Find where the given text appears and provide that cell's center as (x, y) coordinate. 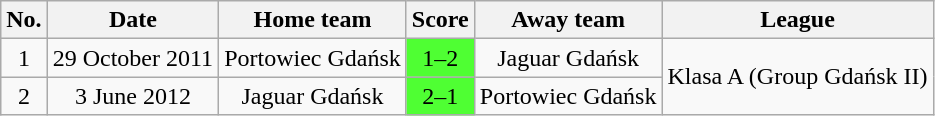
Date (132, 20)
Home team (313, 20)
Score (440, 20)
1–2 (440, 58)
2–1 (440, 96)
League (798, 20)
No. (24, 20)
Away team (568, 20)
Klasa A (Group Gdańsk II) (798, 77)
3 June 2012 (132, 96)
1 (24, 58)
2 (24, 96)
29 October 2011 (132, 58)
